Detect which cell encompasses the target text, then output its (x, y) center coordinate. 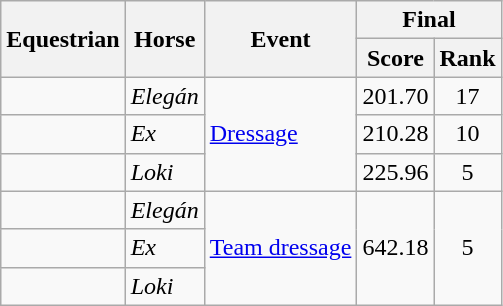
Event (280, 39)
Dressage (280, 134)
225.96 (396, 172)
Team dressage (280, 248)
Equestrian (63, 39)
Rank (468, 58)
17 (468, 96)
Horse (164, 39)
Score (396, 58)
201.70 (396, 96)
Final (429, 20)
642.18 (396, 248)
210.28 (396, 134)
10 (468, 134)
